Determine the (X, Y) coordinate at the center of the cell enclosing the given text.  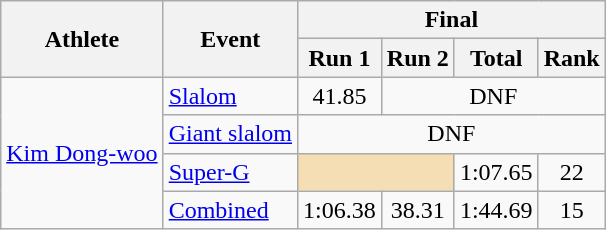
Event (230, 39)
38.31 (418, 210)
Kim Dong-woo (82, 153)
1:06.38 (340, 210)
Total (496, 58)
Athlete (82, 39)
1:07.65 (496, 172)
Combined (230, 210)
41.85 (340, 96)
Slalom (230, 96)
Run 2 (418, 58)
Super-G (230, 172)
Rank (572, 58)
1:44.69 (496, 210)
22 (572, 172)
Run 1 (340, 58)
Final (452, 20)
15 (572, 210)
Giant slalom (230, 134)
